Return the (X, Y) coordinate for the center point of the cell that contains the specified text.  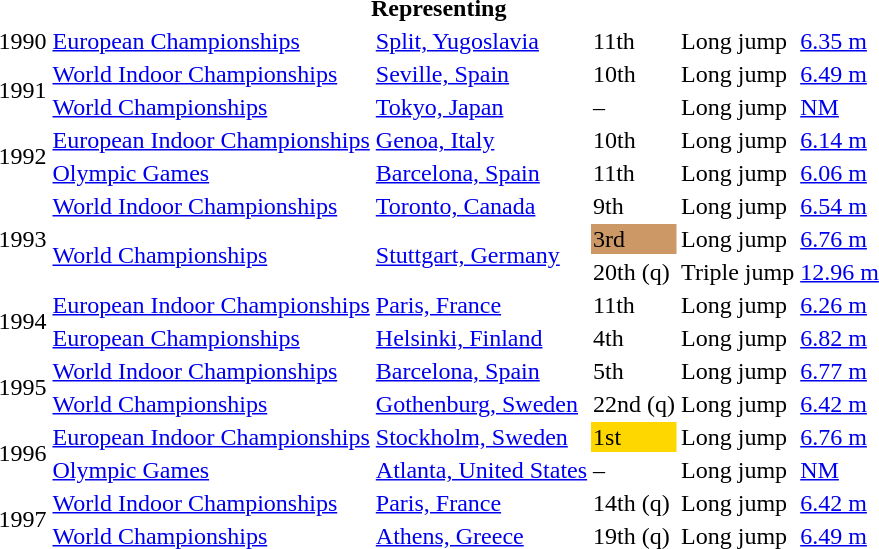
Stuttgart, Germany (481, 256)
Split, Yugoslavia (481, 41)
14th (q) (634, 503)
5th (634, 371)
Helsinki, Finland (481, 338)
20th (q) (634, 272)
Genoa, Italy (481, 140)
Triple jump (738, 272)
9th (634, 206)
Stockholm, Sweden (481, 437)
Tokyo, Japan (481, 107)
1st (634, 437)
Toronto, Canada (481, 206)
4th (634, 338)
3rd (634, 239)
Gothenburg, Sweden (481, 404)
22nd (q) (634, 404)
Atlanta, United States (481, 470)
Seville, Spain (481, 74)
